Identify which cell holds the provided text, then report its [X, Y] central coordinate. 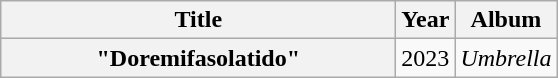
"Doremifasolatido" [198, 58]
2023 [426, 58]
Title [198, 20]
Album [506, 20]
Umbrella [506, 58]
Year [426, 20]
